Identify which cell holds the provided text, then report its (x, y) central coordinate. 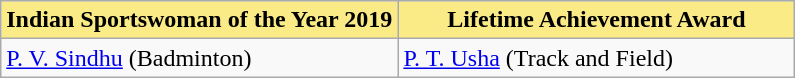
P. T. Usha (Track and Field) (596, 58)
Lifetime Achievement Award (596, 20)
Indian Sportswoman of the Year 2019 (200, 20)
P. V. Sindhu (Badminton) (200, 58)
